Search for the cell housing the specified text and yield its [X, Y] center coordinate. 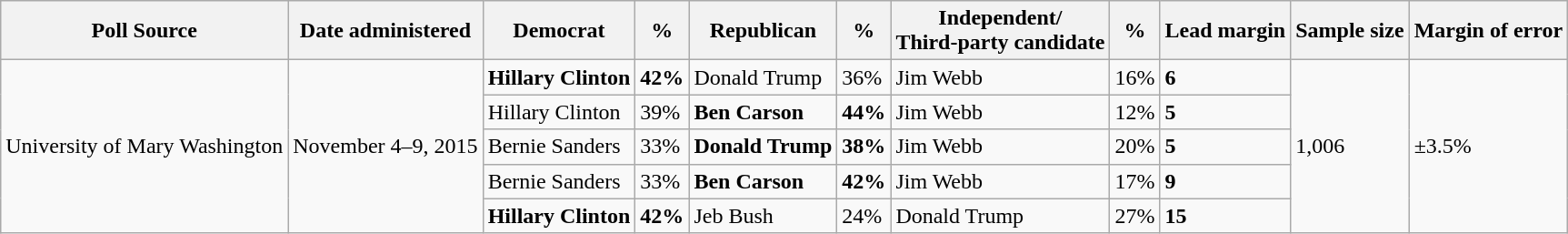
6 [1225, 77]
Sample size [1350, 31]
12% [1134, 112]
39% [662, 112]
Republican [764, 31]
38% [864, 147]
1,006 [1350, 147]
16% [1134, 77]
Poll Source [145, 31]
9 [1225, 181]
Democrat [559, 31]
November 4–9, 2015 [385, 147]
Jeb Bush [764, 216]
University of Mary Washington [145, 147]
24% [864, 216]
36% [864, 77]
15 [1225, 216]
Margin of error [1489, 31]
Independent/Third-party candidate [1000, 31]
20% [1134, 147]
Lead margin [1225, 31]
±3.5% [1489, 147]
17% [1134, 181]
Date administered [385, 31]
27% [1134, 216]
44% [864, 112]
